Capture the cell that displays the provided text and extract its (X, Y) central coordinate. 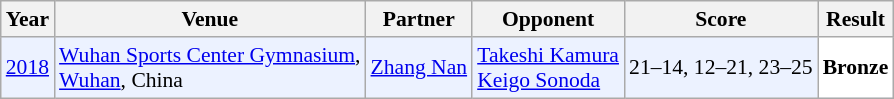
Zhang Nan (420, 68)
21–14, 12–21, 23–25 (721, 68)
2018 (28, 68)
Partner (420, 19)
Takeshi Kamura Keigo Sonoda (548, 68)
Wuhan Sports Center Gymnasium,Wuhan, China (210, 68)
Year (28, 19)
Opponent (548, 19)
Result (856, 19)
Score (721, 19)
Bronze (856, 68)
Venue (210, 19)
